For the text-containing cell, return its midpoint in (x, y) coordinate format. 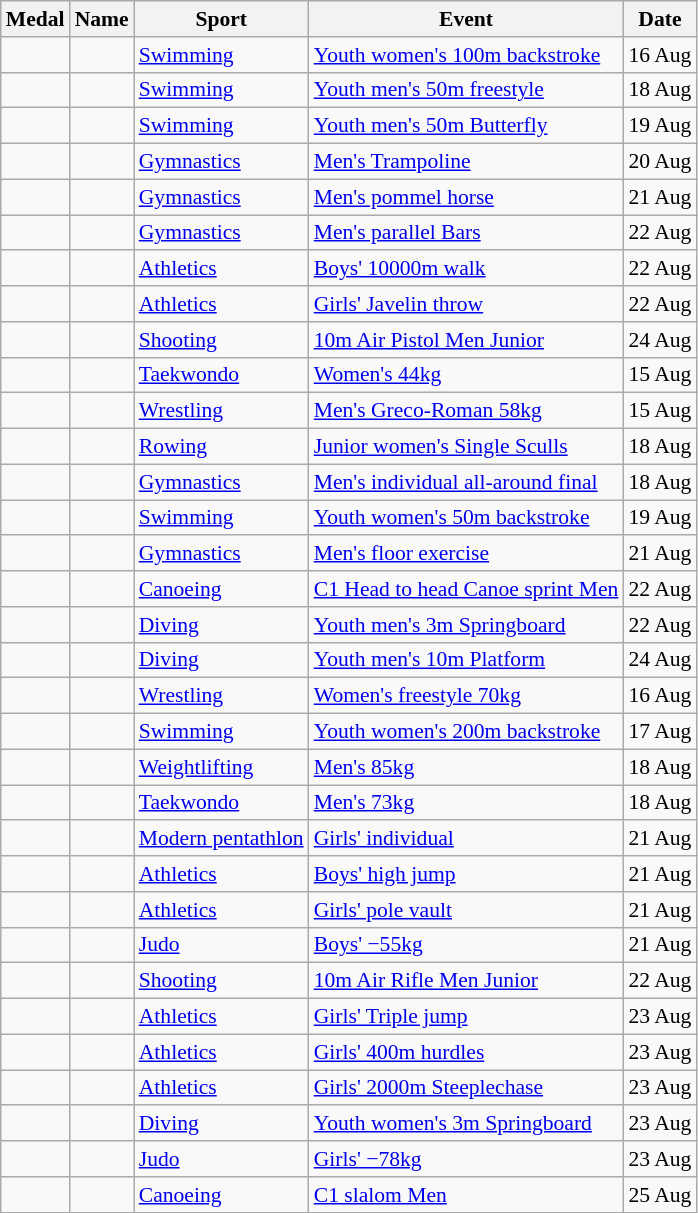
Modern pentathlon (222, 839)
Sport (222, 19)
Youth women's 3m Springboard (466, 1124)
Girls' individual (466, 839)
Women's freestyle 70kg (466, 696)
Men's individual all-around final (466, 482)
Rowing (222, 447)
Men's parallel Bars (466, 233)
Junior women's Single Sculls (466, 447)
Name (102, 19)
Date (660, 19)
Boys' 10000m walk (466, 269)
Girls' Javelin throw (466, 304)
Men's pommel horse (466, 197)
Girls' Triple jump (466, 1017)
Medal (36, 19)
Girls' 2000m Steeplechase (466, 1088)
Men's 85kg (466, 767)
Youth women's 50m backstroke (466, 518)
Girls' −78kg (466, 1159)
Boys' −55kg (466, 945)
Youth men's 10m Platform (466, 660)
10m Air Pistol Men Junior (466, 340)
20 Aug (660, 162)
Youth men's 50m freestyle (466, 90)
25 Aug (660, 1195)
Girls' pole vault (466, 910)
C1 Head to head Canoe sprint Men (466, 589)
Men's Greco-Roman 58kg (466, 411)
Girls' 400m hurdles (466, 1052)
Youth men's 3m Springboard (466, 625)
Event (466, 19)
Women's 44kg (466, 375)
17 Aug (660, 732)
Youth women's 200m backstroke (466, 732)
Men's floor exercise (466, 554)
Men's Trampoline (466, 162)
10m Air Rifle Men Junior (466, 981)
Men's 73kg (466, 803)
Youth women's 100m backstroke (466, 55)
Boys' high jump (466, 874)
Weightlifting (222, 767)
C1 slalom Men (466, 1195)
Youth men's 50m Butterfly (466, 126)
